Locate the cell with the specified text and output its [X, Y] center coordinate. 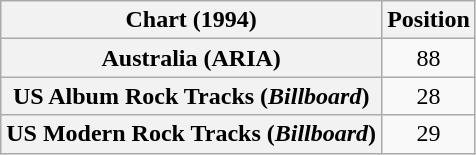
28 [429, 96]
Chart (1994) [192, 20]
Australia (ARIA) [192, 58]
88 [429, 58]
29 [429, 134]
US Modern Rock Tracks (Billboard) [192, 134]
US Album Rock Tracks (Billboard) [192, 96]
Position [429, 20]
